Detect which cell encompasses the target text, then output its (x, y) center coordinate. 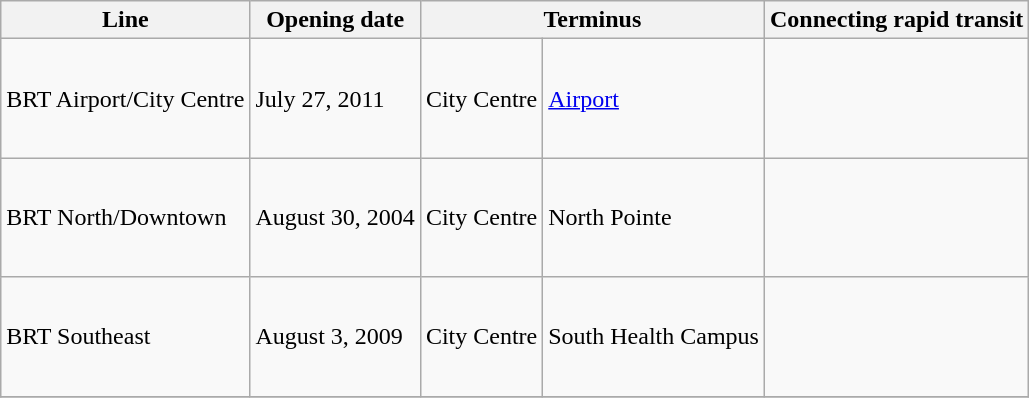
August 3, 2009 (335, 336)
July 27, 2011 (335, 98)
North Pointe (654, 218)
Opening date (335, 20)
BRT Airport/City Centre (126, 98)
Connecting rapid transit (896, 20)
August 30, 2004 (335, 218)
Terminus (592, 20)
BRT North/Downtown (126, 218)
Line (126, 20)
BRT Southeast (126, 336)
South Health Campus (654, 336)
Airport (654, 98)
